Identify which cell holds the provided text, then report its (X, Y) central coordinate. 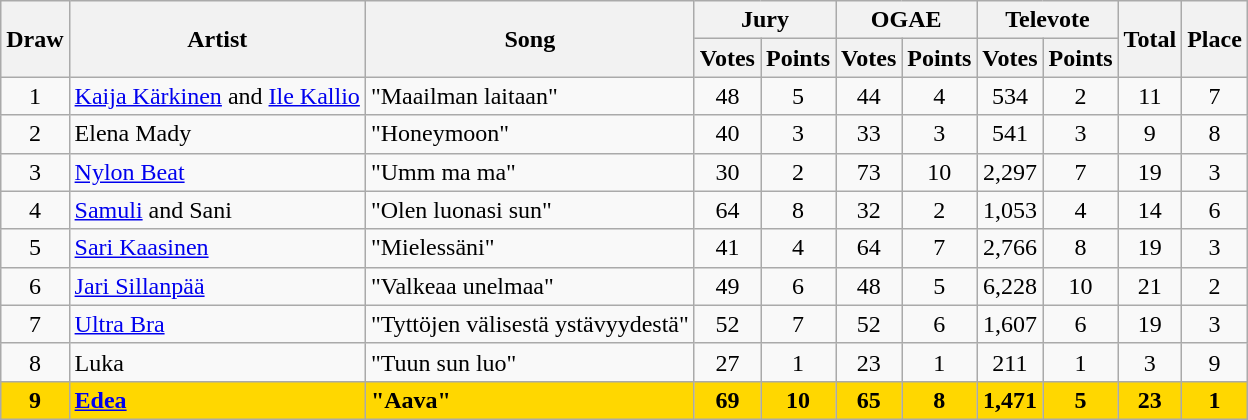
Sari Kaasinen (217, 248)
Kaija Kärkinen and Ile Kallio (217, 96)
Luka (217, 362)
"Tyttöjen välisestä ystävyydestä" (530, 324)
Edea (217, 400)
2,297 (1010, 172)
Artist (217, 39)
11 (1150, 96)
Jury (764, 20)
14 (1150, 210)
"Tuun sun luo" (530, 362)
30 (727, 172)
Total (1150, 39)
6,228 (1010, 286)
211 (1010, 362)
"Mielessäni" (530, 248)
27 (727, 362)
40 (727, 134)
Samuli and Sani (217, 210)
Ultra Bra (217, 324)
69 (727, 400)
32 (869, 210)
Nylon Beat (217, 172)
1,471 (1010, 400)
Place (1215, 39)
41 (727, 248)
2,766 (1010, 248)
"Aava" (530, 400)
"Umm ma ma" (530, 172)
65 (869, 400)
44 (869, 96)
33 (869, 134)
1,053 (1010, 210)
Song (530, 39)
Jari Sillanpää (217, 286)
"Maailman laitaan" (530, 96)
"Valkeaa unelmaa" (530, 286)
534 (1010, 96)
541 (1010, 134)
1,607 (1010, 324)
73 (869, 172)
"Olen luonasi sun" (530, 210)
Elena Mady (217, 134)
49 (727, 286)
Televote (1048, 20)
21 (1150, 286)
"Honeymoon" (530, 134)
Draw (35, 39)
OGAE (906, 20)
